Pinpoint the cell where the given text exists, returning its (X, Y) midpoint coordinate. 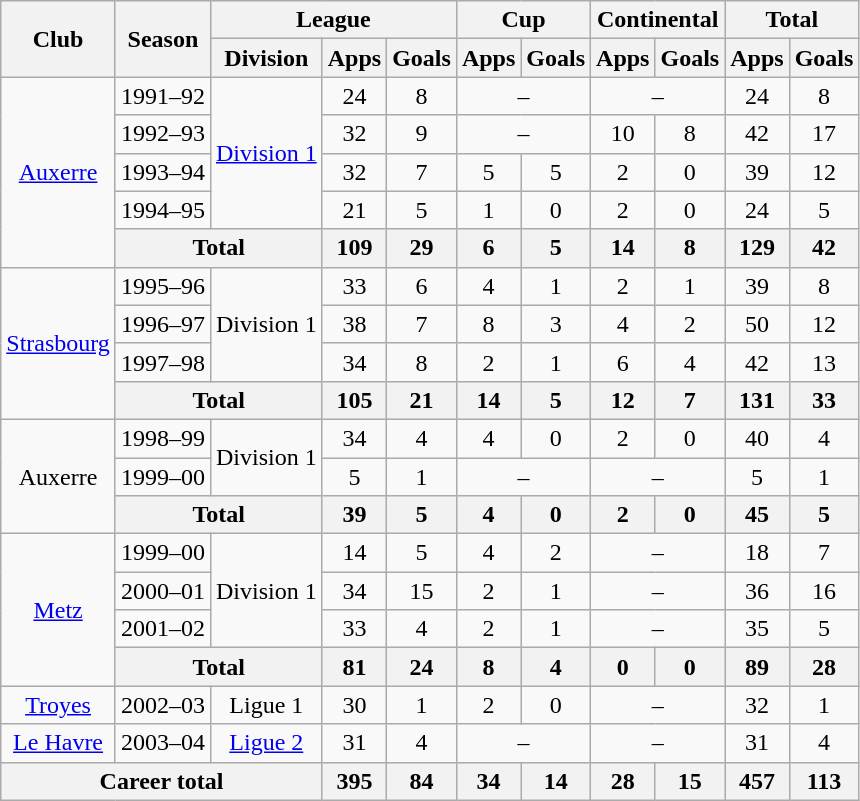
League (333, 20)
81 (354, 667)
40 (757, 438)
1993–94 (162, 172)
50 (757, 324)
129 (757, 248)
1992–93 (162, 134)
Continental (658, 20)
1991–92 (162, 96)
105 (354, 400)
Club (58, 39)
45 (757, 515)
2003–04 (162, 743)
Division (266, 58)
18 (757, 553)
9 (422, 134)
Cup (523, 20)
Troyes (58, 705)
16 (824, 591)
84 (422, 781)
1998–99 (162, 438)
Strasbourg (58, 343)
109 (354, 248)
35 (757, 629)
1997–98 (162, 362)
Le Havre (58, 743)
29 (422, 248)
30 (354, 705)
Ligue 1 (266, 705)
2001–02 (162, 629)
3 (556, 324)
10 (623, 134)
Season (162, 39)
Metz (58, 610)
2000–01 (162, 591)
131 (757, 400)
Career total (162, 781)
38 (354, 324)
395 (354, 781)
17 (824, 134)
457 (757, 781)
36 (757, 591)
1995–96 (162, 286)
Ligue 2 (266, 743)
89 (757, 667)
1996–97 (162, 324)
13 (824, 362)
2002–03 (162, 705)
1994–95 (162, 210)
113 (824, 781)
